From the cell containing the given text, extract its center point as (x, y) coordinate. 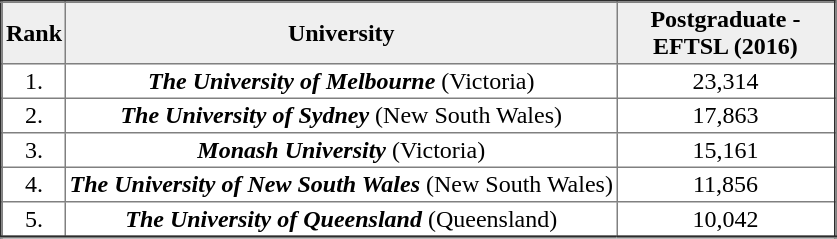
3. (34, 150)
4. (34, 184)
The University of New South Wales (New South Wales) (342, 184)
15,161 (726, 150)
23,314 (726, 81)
1. (34, 81)
Monash University (Victoria) (342, 150)
The University of Melbourne (Victoria) (342, 81)
17,863 (726, 115)
11,856 (726, 184)
2. (34, 115)
Rank (34, 33)
The University of Queensland (Queensland) (342, 219)
10,042 (726, 219)
Postgraduate - EFTSL (2016) (726, 33)
University (342, 33)
The University of Sydney (New South Wales) (342, 115)
5. (34, 219)
